Extract the (x, y) coordinate from the center of the cell holding the provided text.  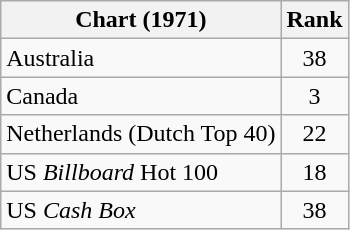
Chart (1971) (141, 20)
US Cash Box (141, 210)
22 (314, 134)
3 (314, 96)
Canada (141, 96)
Rank (314, 20)
Australia (141, 58)
18 (314, 172)
US Billboard Hot 100 (141, 172)
Netherlands (Dutch Top 40) (141, 134)
